For the text-containing cell, return its midpoint in [X, Y] coordinate format. 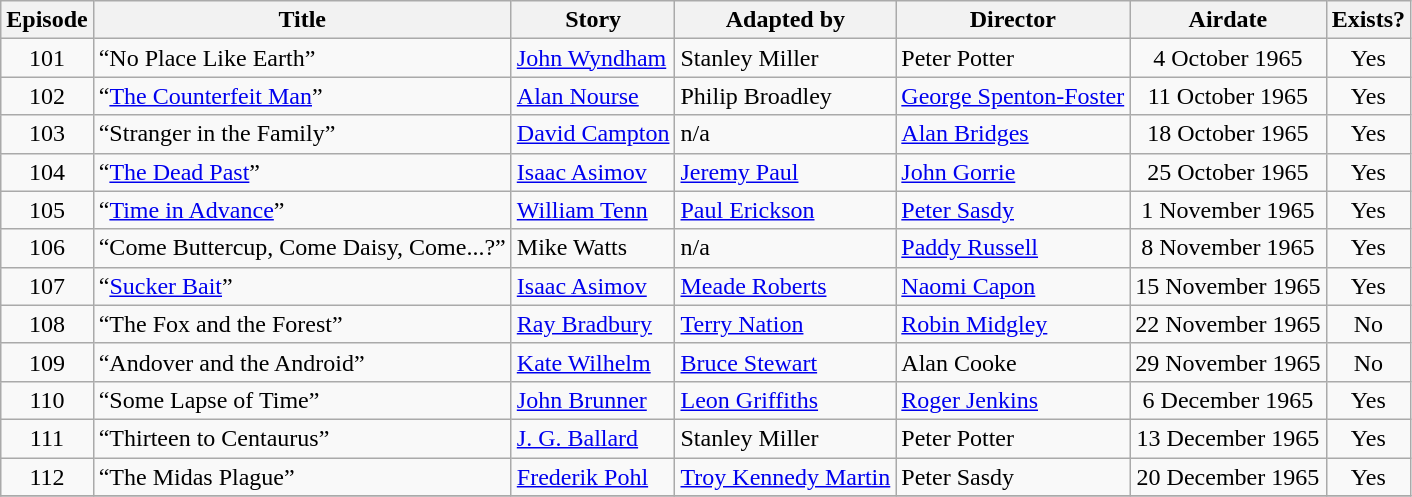
20 December 1965 [1228, 477]
Roger Jenkins [1013, 400]
“Some Lapse of Time” [302, 400]
William Tenn [593, 210]
25 October 1965 [1228, 172]
103 [47, 134]
“Stranger in the Family” [302, 134]
101 [47, 58]
Robin Midgley [1013, 324]
11 October 1965 [1228, 96]
“The Fox and the Forest” [302, 324]
John Wyndham [593, 58]
4 October 1965 [1228, 58]
Title [302, 20]
Kate Wilhelm [593, 362]
John Brunner [593, 400]
22 November 1965 [1228, 324]
David Campton [593, 134]
Leon Griffiths [786, 400]
111 [47, 438]
104 [47, 172]
Story [593, 20]
Alan Bridges [1013, 134]
109 [47, 362]
Philip Broadley [786, 96]
18 October 1965 [1228, 134]
“The Counterfeit Man” [302, 96]
Director [1013, 20]
Paddy Russell [1013, 248]
106 [47, 248]
6 December 1965 [1228, 400]
“Andover and the Android” [302, 362]
“The Midas Plague” [302, 477]
29 November 1965 [1228, 362]
Exists? [1368, 20]
1 November 1965 [1228, 210]
“No Place Like Earth” [302, 58]
“The Dead Past” [302, 172]
Jeremy Paul [786, 172]
110 [47, 400]
Alan Nourse [593, 96]
Meade Roberts [786, 286]
Airdate [1228, 20]
Alan Cooke [1013, 362]
Adapted by [786, 20]
105 [47, 210]
“Sucker Bait” [302, 286]
J. G. Ballard [593, 438]
108 [47, 324]
John Gorrie [1013, 172]
Troy Kennedy Martin [786, 477]
15 November 1965 [1228, 286]
Naomi Capon [1013, 286]
“Thirteen to Centaurus” [302, 438]
Mike Watts [593, 248]
102 [47, 96]
8 November 1965 [1228, 248]
Episode [47, 20]
“Come Buttercup, Come Daisy, Come...?” [302, 248]
George Spenton-Foster [1013, 96]
Terry Nation [786, 324]
112 [47, 477]
Paul Erickson [786, 210]
“Time in Advance” [302, 210]
13 December 1965 [1228, 438]
Ray Bradbury [593, 324]
Bruce Stewart [786, 362]
107 [47, 286]
Frederik Pohl [593, 477]
